Detect which cell encompasses the target text, then output its [x, y] center coordinate. 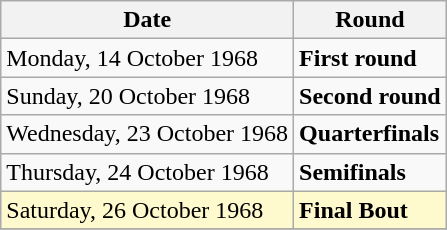
First round [370, 58]
Monday, 14 October 1968 [148, 58]
Semifinals [370, 172]
Second round [370, 96]
Sunday, 20 October 1968 [148, 96]
Saturday, 26 October 1968 [148, 210]
Round [370, 20]
Quarterfinals [370, 134]
Final Bout [370, 210]
Date [148, 20]
Wednesday, 23 October 1968 [148, 134]
Thursday, 24 October 1968 [148, 172]
